Detect which cell encompasses the target text, then output its [x, y] center coordinate. 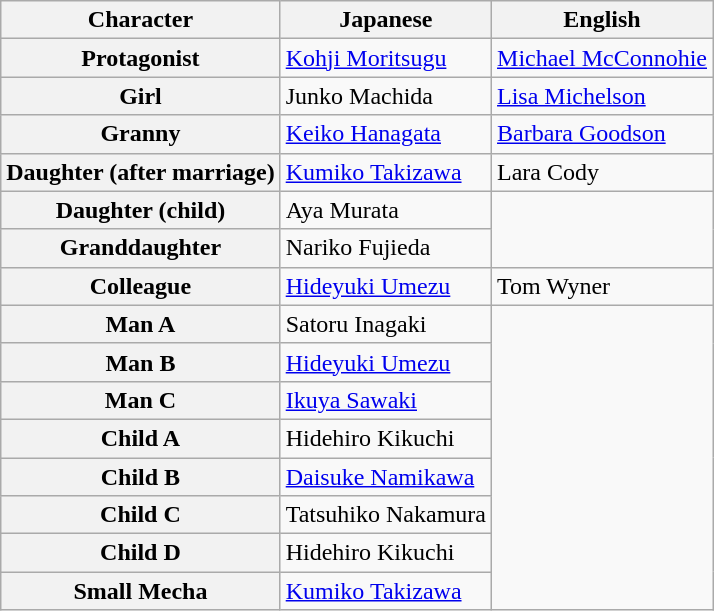
Japanese [386, 20]
Man C [140, 400]
Junko Machida [386, 96]
Aya Murata [386, 210]
Ikuya Sawaki [386, 400]
Granddaughter [140, 248]
Tom Wyner [602, 286]
Colleague [140, 286]
Man A [140, 324]
Tatsuhiko Nakamura [386, 515]
Daughter (child) [140, 210]
Satoru Inagaki [386, 324]
Protagonist [140, 58]
Lisa Michelson [602, 96]
Child D [140, 553]
Child A [140, 438]
Child C [140, 515]
Lara Cody [602, 172]
English [602, 20]
Kohji Moritsugu [386, 58]
Man B [140, 362]
Keiko Hanagata [386, 134]
Character [140, 20]
Daisuke Namikawa [386, 477]
Michael McConnohie [602, 58]
Daughter (after marriage) [140, 172]
Nariko Fujieda [386, 248]
Child B [140, 477]
Granny [140, 134]
Girl [140, 96]
Barbara Goodson [602, 134]
Small Mecha [140, 591]
